Extract the [X, Y] coordinate from the center of the cell holding the provided text.  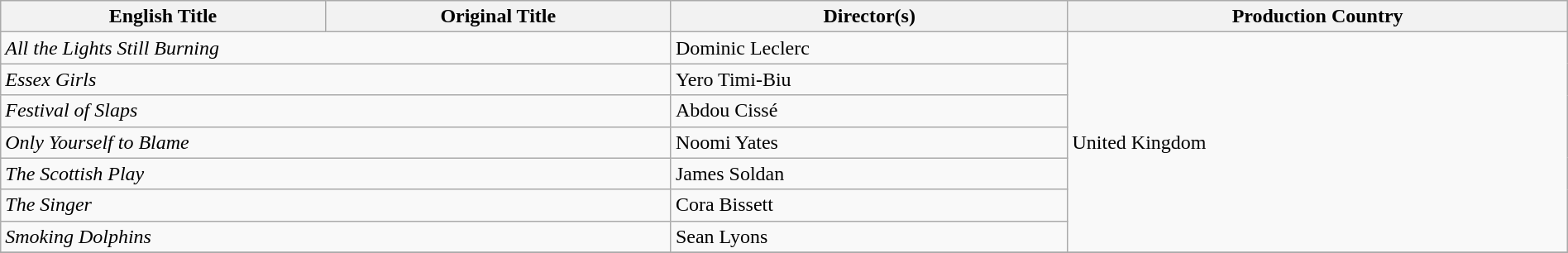
All the Lights Still Burning [336, 48]
English Title [163, 17]
Festival of Slaps [336, 111]
Abdou Cissé [869, 111]
United Kingdom [1317, 142]
Director(s) [869, 17]
Only Yourself to Blame [336, 142]
Production Country [1317, 17]
Sean Lyons [869, 236]
Cora Bissett [869, 205]
Smoking Dolphins [336, 236]
Dominic Leclerc [869, 48]
Essex Girls [336, 79]
Original Title [498, 17]
The Scottish Play [336, 174]
Noomi Yates [869, 142]
Yero Timi-Biu [869, 79]
James Soldan [869, 174]
The Singer [336, 205]
